Detect which cell encompasses the target text, then output its (X, Y) center coordinate. 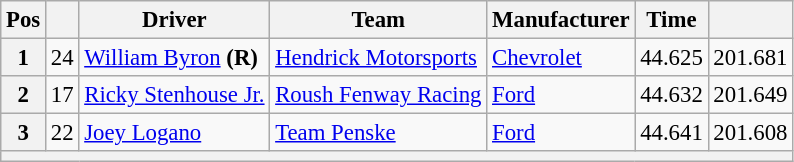
2 (24, 95)
24 (62, 58)
17 (62, 95)
44.632 (672, 95)
Manufacturer (561, 20)
William Byron (R) (174, 58)
Hendrick Motorsports (378, 58)
Joey Logano (174, 133)
Time (672, 20)
1 (24, 58)
Roush Fenway Racing (378, 95)
Chevrolet (561, 58)
3 (24, 133)
201.681 (750, 58)
201.649 (750, 95)
22 (62, 133)
Driver (174, 20)
44.625 (672, 58)
Team (378, 20)
Pos (24, 20)
Team Penske (378, 133)
44.641 (672, 133)
Ricky Stenhouse Jr. (174, 95)
201.608 (750, 133)
